Find where the given text appears and provide that cell's center as [x, y] coordinate. 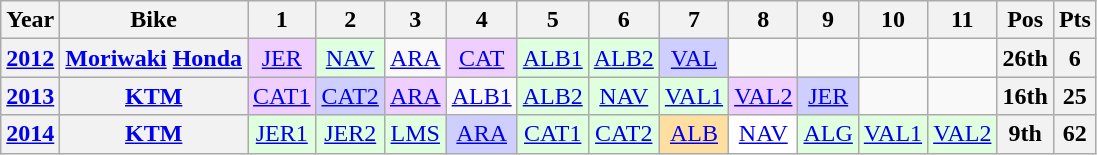
5 [552, 20]
2012 [30, 58]
ALG [828, 134]
Pts [1074, 20]
Pos [1025, 20]
JER1 [282, 134]
ALB [694, 134]
1 [282, 20]
9 [828, 20]
CAT [482, 58]
VAL [694, 58]
26th [1025, 58]
7 [694, 20]
4 [482, 20]
8 [764, 20]
Bike [154, 20]
16th [1025, 96]
Year [30, 20]
2013 [30, 96]
Moriwaki Honda [154, 58]
9th [1025, 134]
11 [962, 20]
62 [1074, 134]
2014 [30, 134]
LMS [415, 134]
2 [350, 20]
10 [892, 20]
JER2 [350, 134]
3 [415, 20]
25 [1074, 96]
